Identify which cell holds the provided text, then report its [X, Y] central coordinate. 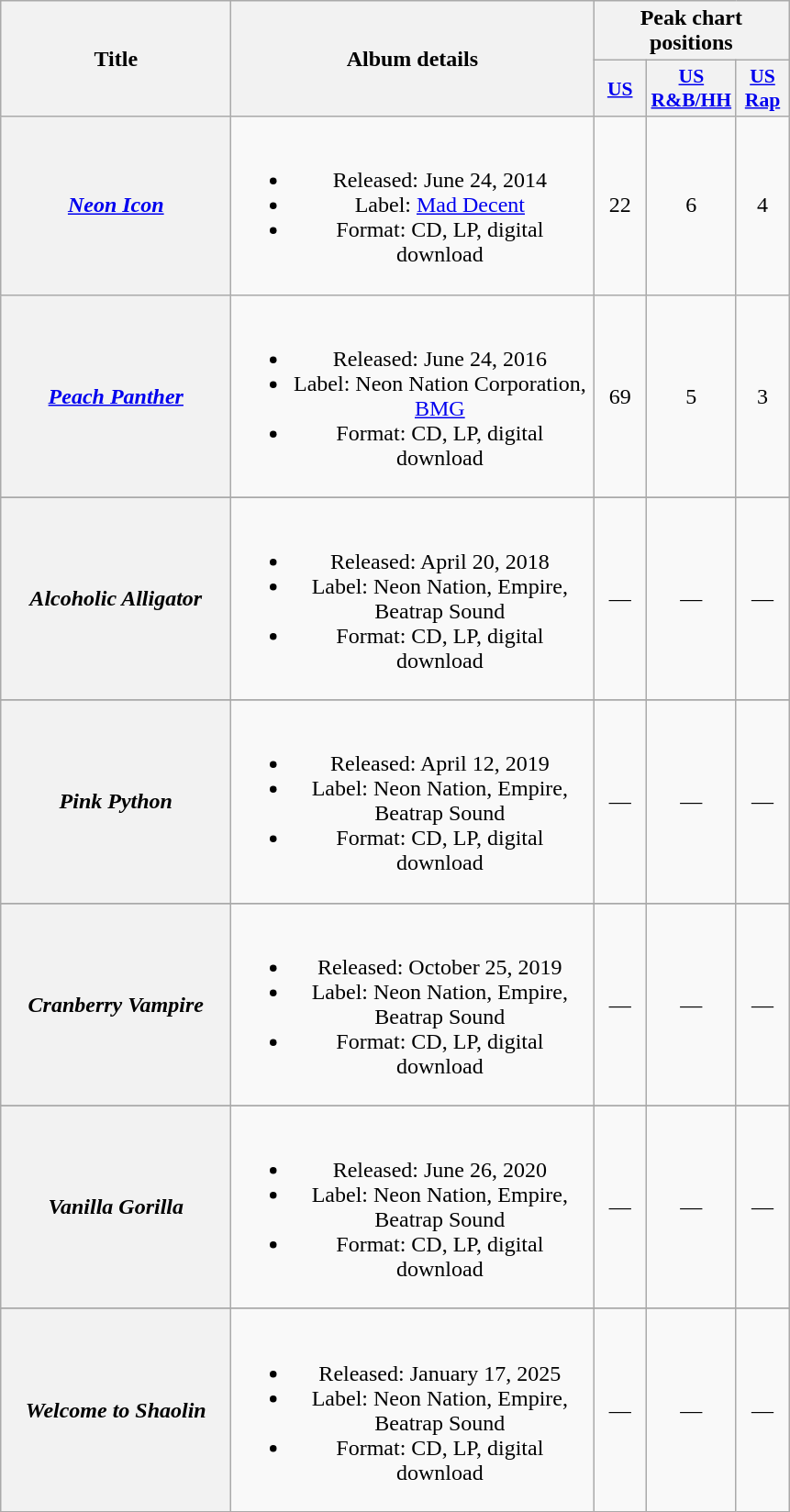
Peak chart positions [692, 31]
5 [692, 396]
69 [620, 396]
US [620, 88]
4 [762, 206]
Released: June 26, 2020Label: Neon Nation, Empire, Beatrap SoundFormat: CD, LP, digital download [413, 1207]
Released: June 24, 2014Label: Mad DecentFormat: CD, LP, digital download [413, 206]
Released: June 24, 2016Label: Neon Nation Corporation, BMGFormat: CD, LP, digital download [413, 396]
Released: April 12, 2019Label: Neon Nation, Empire, Beatrap SoundFormat: CD, LP, digital download [413, 802]
Released: October 25, 2019Label: Neon Nation, Empire, Beatrap SoundFormat: CD, LP, digital download [413, 1004]
Album details [413, 59]
Vanilla Gorilla [116, 1207]
Peach Panther [116, 396]
Released: January 17, 2025Label: Neon Nation, Empire, Beatrap SoundFormat: CD, LP, digital download [413, 1409]
Welcome to Shaolin [116, 1409]
22 [620, 206]
3 [762, 396]
US R&B/HH [692, 88]
Neon Icon [116, 206]
Alcoholic Alligator [116, 598]
Title [116, 59]
6 [692, 206]
Cranberry Vampire [116, 1004]
US Rap [762, 88]
Pink Python [116, 802]
Released: April 20, 2018Label: Neon Nation, Empire, Beatrap SoundFormat: CD, LP, digital download [413, 598]
